Identify which cell holds the provided text, then report its (X, Y) central coordinate. 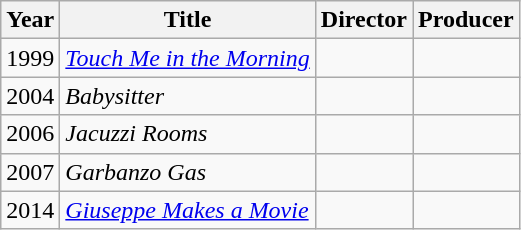
Title (188, 20)
Jacuzzi Rooms (188, 134)
Touch Me in the Morning (188, 58)
Year (30, 20)
1999 (30, 58)
2006 (30, 134)
2007 (30, 172)
Garbanzo Gas (188, 172)
2004 (30, 96)
Babysitter (188, 96)
Giuseppe Makes a Movie (188, 210)
2014 (30, 210)
Producer (466, 20)
Director (364, 20)
